Search for the cell housing the specified text and yield its [x, y] center coordinate. 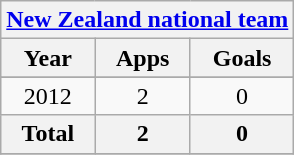
Apps [142, 58]
Goals [242, 58]
Total [48, 134]
New Zealand national team [148, 20]
2012 [48, 96]
Year [48, 58]
